Pinpoint the cell where the given text exists, returning its (x, y) midpoint coordinate. 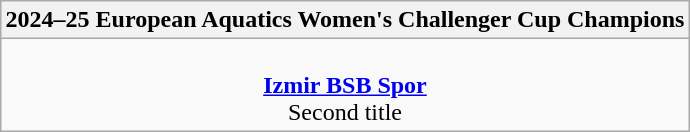
2024–25 European Aquatics Women's Challenger Cup Champions (345, 20)
Izmir BSB SporSecond title (345, 85)
